Extract the (X, Y) coordinate from the center of the cell holding the provided text.  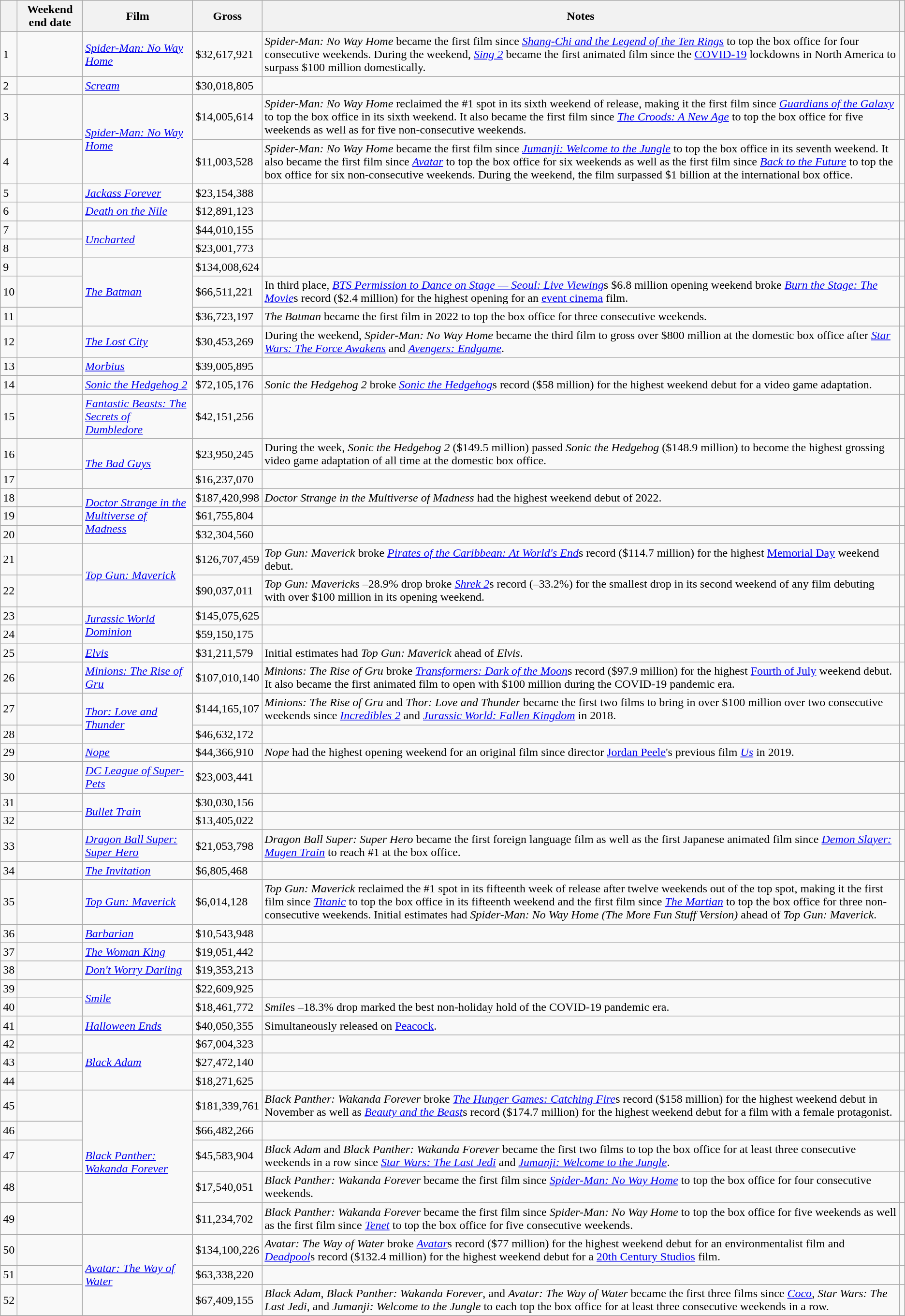
$21,053,798 (227, 845)
Initial estimates had Top Gun: Maverick ahead of Elvis. (581, 652)
$18,271,625 (227, 1081)
40 (9, 1007)
$45,583,904 (227, 1156)
$46,632,172 (227, 734)
7 (9, 230)
19 (9, 516)
$72,105,176 (227, 385)
17 (9, 479)
26 (9, 677)
29 (9, 753)
34 (9, 871)
$23,003,441 (227, 778)
25 (9, 652)
32 (9, 821)
$187,420,998 (227, 498)
Black Panther: Wakanda Forever became the first film since Spider-Man: No Way Home to top the box office for four consecutive weekends. (581, 1187)
$23,001,773 (227, 248)
Elvis (138, 652)
48 (9, 1187)
3 (9, 117)
Sonic the Hedgehog 2 (138, 385)
$66,511,221 (227, 291)
2 (9, 86)
$23,154,388 (227, 193)
Avatar: The Way of Water (138, 1275)
Black Panther: Wakanda Forever (138, 1162)
46 (9, 1131)
$14,005,614 (227, 117)
$16,237,070 (227, 479)
Doctor Strange in the Multiverse of Madness (138, 516)
Sonic the Hedgehog 2 broke Sonic the Hedgehogs record ($58 million) for the highest weekend debut for a video game adaptation. (581, 385)
Dragon Ball Super: Super Hero (138, 845)
$59,150,175 (227, 634)
28 (9, 734)
38 (9, 970)
49 (9, 1219)
$30,030,156 (227, 802)
23 (9, 616)
$6,014,128 (227, 902)
52 (9, 1300)
$42,151,256 (227, 416)
Jurassic World Dominion (138, 625)
22 (9, 591)
4 (9, 162)
Notes (581, 16)
44 (9, 1081)
$27,472,140 (227, 1062)
The Bad Guys (138, 463)
Thor: Love and Thunder (138, 718)
27 (9, 709)
41 (9, 1025)
18 (9, 498)
20 (9, 534)
15 (9, 416)
Smile (138, 998)
$36,723,197 (227, 316)
16 (9, 455)
30 (9, 778)
$144,165,107 (227, 709)
Gross (227, 16)
The Batman (138, 291)
$11,003,528 (227, 162)
Bullet Train (138, 812)
6 (9, 211)
$31,211,579 (227, 652)
24 (9, 634)
$63,338,220 (227, 1275)
$181,339,761 (227, 1106)
33 (9, 845)
5 (9, 193)
$107,010,140 (227, 677)
Barbarian (138, 933)
37 (9, 952)
31 (9, 802)
$19,353,213 (227, 970)
51 (9, 1275)
$30,018,805 (227, 86)
$134,100,226 (227, 1250)
9 (9, 266)
$90,037,011 (227, 591)
$134,008,624 (227, 266)
Uncharted (138, 239)
36 (9, 933)
$23,950,245 (227, 455)
Nope had the highest opening weekend for an original film since director Jordan Peele's previous film Us in 2019. (581, 753)
The Woman King (138, 952)
47 (9, 1156)
Halloween Ends (138, 1025)
$17,540,051 (227, 1187)
11 (9, 316)
14 (9, 385)
$145,075,625 (227, 616)
Morbius (138, 367)
DC League of Super-Pets (138, 778)
1 (9, 54)
10 (9, 291)
Smiles –18.3% drop marked the best non-holiday hold of the COVID-19 pandemic era. (581, 1007)
Top Gun: Maverick broke Pirates of the Caribbean: At World's Ends record ($114.7 million) for the highest Memorial Day weekend debut. (581, 559)
Scream (138, 86)
$32,304,560 (227, 534)
$6,805,468 (227, 871)
Nope (138, 753)
$13,405,022 (227, 821)
$11,234,702 (227, 1219)
$67,409,155 (227, 1300)
35 (9, 902)
Black Adam (138, 1062)
Minions: The Rise of Gru (138, 677)
8 (9, 248)
Jackass Forever (138, 193)
$61,755,804 (227, 516)
39 (9, 989)
The Invitation (138, 871)
The Lost City (138, 341)
$22,609,925 (227, 989)
$66,482,266 (227, 1131)
45 (9, 1106)
$12,891,123 (227, 211)
$30,453,269 (227, 341)
Fantastic Beasts: The Secrets of Dumbledore (138, 416)
$40,050,355 (227, 1025)
12 (9, 341)
$44,366,910 (227, 753)
$67,004,323 (227, 1044)
Simultaneously released on Peacock. (581, 1025)
42 (9, 1044)
$39,005,895 (227, 367)
13 (9, 367)
Don't Worry Darling (138, 970)
Film (138, 16)
Death on the Nile (138, 211)
$19,051,442 (227, 952)
Weekend end date (50, 16)
Doctor Strange in the Multiverse of Madness had the highest weekend debut of 2022. (581, 498)
$44,010,155 (227, 230)
The Batman became the first film in 2022 to top the box office for three consecutive weekends. (581, 316)
$32,617,921 (227, 54)
21 (9, 559)
$10,543,948 (227, 933)
$18,461,772 (227, 1007)
$126,707,459 (227, 559)
43 (9, 1062)
50 (9, 1250)
